From the cell containing the given text, extract its center point as (X, Y) coordinate. 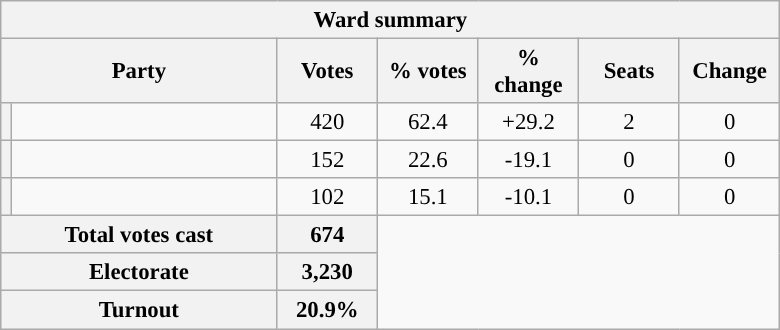
Total votes cast (139, 235)
420 (328, 122)
3,230 (328, 273)
-19.1 (528, 160)
22.6 (428, 160)
674 (328, 235)
62.4 (428, 122)
102 (328, 197)
Ward summary (390, 20)
-10.1 (528, 197)
Party (139, 72)
Electorate (139, 273)
Seats (630, 72)
% votes (428, 72)
% change (528, 72)
+29.2 (528, 122)
152 (328, 160)
Change (730, 72)
15.1 (428, 197)
Turnout (139, 310)
20.9% (328, 310)
2 (630, 122)
Votes (328, 72)
